Return (X, Y) of the center of cell containing provided text 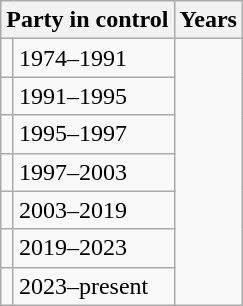
1991–1995 (94, 96)
Years (208, 20)
2003–2019 (94, 210)
1995–1997 (94, 134)
2019–2023 (94, 248)
1974–1991 (94, 58)
2023–present (94, 286)
Party in control (88, 20)
1997–2003 (94, 172)
